Extract the [X, Y] coordinate from the center of the cell holding the provided text.  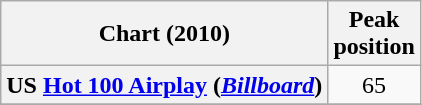
US Hot 100 Airplay (Billboard) [164, 85]
Peakposition [374, 34]
Chart (2010) [164, 34]
65 [374, 85]
